Detect which cell encompasses the target text, then output its (X, Y) center coordinate. 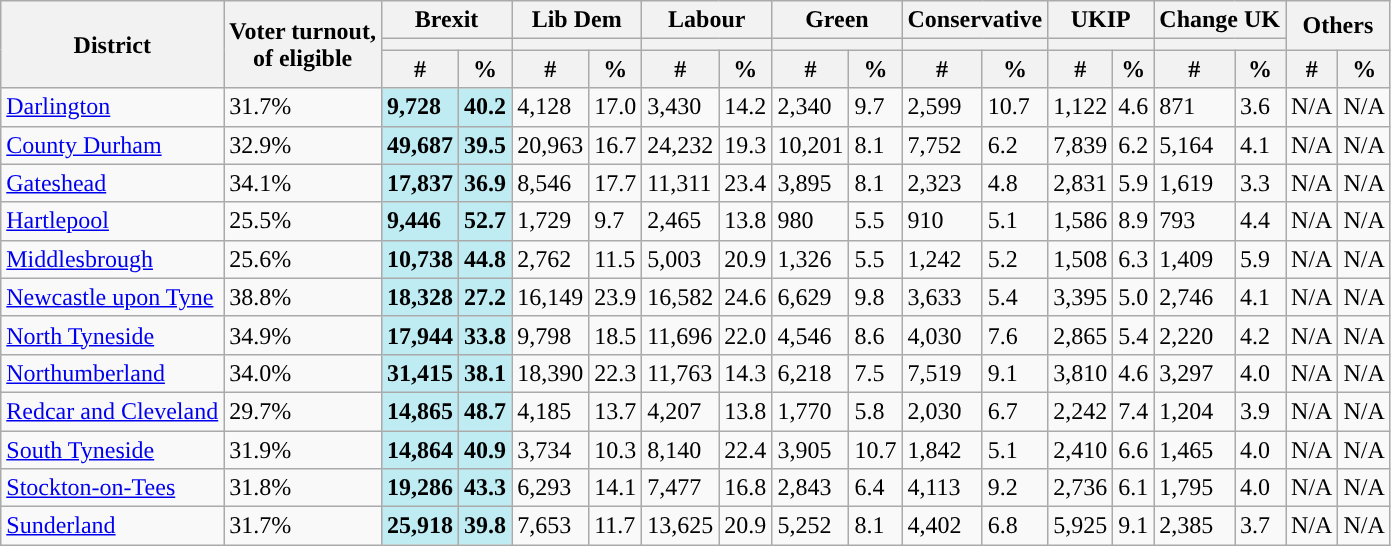
Green (837, 20)
3,297 (1194, 373)
31.9% (303, 449)
38.1 (486, 373)
31,415 (420, 373)
6,629 (810, 297)
Lib Dem (577, 20)
2,220 (1194, 335)
16,582 (680, 297)
4,546 (810, 335)
44.8 (486, 259)
14.1 (616, 488)
16.8 (746, 488)
9,446 (420, 221)
6,293 (550, 488)
20,963 (550, 145)
District (112, 44)
1,842 (942, 449)
17.0 (616, 107)
25,918 (420, 526)
1,204 (1194, 411)
3,395 (1080, 297)
6.8 (1014, 526)
6.7 (1014, 411)
1,508 (1080, 259)
52.7 (486, 221)
19,286 (420, 488)
871 (1194, 107)
11,763 (680, 373)
3,895 (810, 183)
4,128 (550, 107)
14.2 (746, 107)
16.7 (616, 145)
10.3 (616, 449)
49,687 (420, 145)
9.8 (876, 297)
11.5 (616, 259)
34.0% (303, 373)
6.6 (1134, 449)
17.7 (616, 183)
39.8 (486, 526)
9.2 (1014, 488)
Voter turnout,of eligible (303, 44)
13.7 (616, 411)
19.3 (746, 145)
Conservative (975, 20)
1,122 (1080, 107)
2,385 (1194, 526)
Middlesbrough (112, 259)
910 (942, 221)
8.6 (876, 335)
25.6% (303, 259)
17,837 (420, 183)
24.6 (746, 297)
7,519 (942, 373)
1,409 (1194, 259)
3,810 (1080, 373)
25.5% (303, 221)
3.7 (1260, 526)
13,625 (680, 526)
1,242 (942, 259)
3.6 (1260, 107)
3,905 (810, 449)
43.3 (486, 488)
9,728 (420, 107)
2,736 (1080, 488)
6.1 (1134, 488)
Change UK (1220, 20)
2,465 (680, 221)
8,140 (680, 449)
South Tyneside (112, 449)
23.9 (616, 297)
7,752 (942, 145)
2,762 (550, 259)
1,465 (1194, 449)
27.2 (486, 297)
Northumberland (112, 373)
8,546 (550, 183)
48.7 (486, 411)
4,402 (942, 526)
Hartlepool (112, 221)
5,252 (810, 526)
3,633 (942, 297)
18,328 (420, 297)
40.2 (486, 107)
Darlington (112, 107)
7.4 (1134, 411)
2,030 (942, 411)
5,925 (1080, 526)
5,003 (680, 259)
2,831 (1080, 183)
1,619 (1194, 183)
34.1% (303, 183)
2,746 (1194, 297)
34.9% (303, 335)
4,185 (550, 411)
North Tyneside (112, 335)
36.9 (486, 183)
9,798 (550, 335)
1,729 (550, 221)
4.2 (1260, 335)
3.9 (1260, 411)
22.0 (746, 335)
38.8% (303, 297)
5.2 (1014, 259)
33.8 (486, 335)
4.8 (1014, 183)
793 (1194, 221)
22.3 (616, 373)
1,770 (810, 411)
Sunderland (112, 526)
2,599 (942, 107)
17,944 (420, 335)
14.3 (746, 373)
1,586 (1080, 221)
4,113 (942, 488)
18,390 (550, 373)
2,323 (942, 183)
1,795 (1194, 488)
11,696 (680, 335)
4,207 (680, 411)
6,218 (810, 373)
Redcar and Cleveland (112, 411)
UKIP (1101, 20)
Labour (707, 20)
1,326 (810, 259)
10,738 (420, 259)
7,839 (1080, 145)
2,410 (1080, 449)
5.8 (876, 411)
3,734 (550, 449)
Gateshead (112, 183)
6.4 (876, 488)
7,653 (550, 526)
32.9% (303, 145)
5.0 (1134, 297)
Newcastle upon Tyne (112, 297)
11.7 (616, 526)
7.6 (1014, 335)
2,843 (810, 488)
980 (810, 221)
22.4 (746, 449)
10,201 (810, 145)
5,164 (1194, 145)
2,242 (1080, 411)
40.9 (486, 449)
39.5 (486, 145)
4,030 (942, 335)
2,340 (810, 107)
4.4 (1260, 221)
Others (1338, 26)
29.7% (303, 411)
23.4 (746, 183)
6.3 (1134, 259)
31.8% (303, 488)
Brexit (446, 20)
8.9 (1134, 221)
14,865 (420, 411)
3,430 (680, 107)
2,865 (1080, 335)
Stockton-on-Tees (112, 488)
7,477 (680, 488)
24,232 (680, 145)
County Durham (112, 145)
16,149 (550, 297)
18.5 (616, 335)
3.3 (1260, 183)
7.5 (876, 373)
14,864 (420, 449)
11,311 (680, 183)
